Capture the cell that displays the provided text and extract its (X, Y) central coordinate. 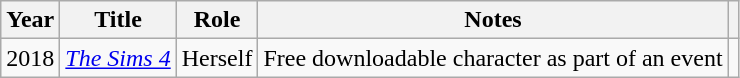
Notes (493, 20)
Free downloadable character as part of an event (493, 58)
Role (217, 20)
Year (30, 20)
The Sims 4 (118, 58)
Title (118, 20)
Herself (217, 58)
2018 (30, 58)
